Provide the [X, Y] coordinate of the cell's center where the given text is located.  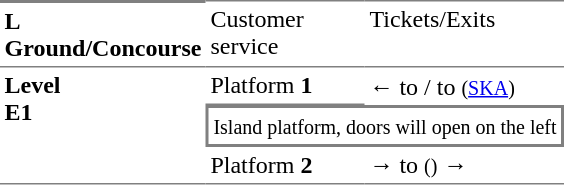
Platform 1 [286, 87]
Customer service [286, 34]
Platform 2 [286, 166]
LevelΕ1 [103, 126]
LGround/Concourse [103, 34]
Island platform, doors will open on the left [385, 126]
→ to () → [464, 166]
Tickets/Exits [464, 34]
← to / to (SKA) [464, 87]
